Scan for the cell matching the given text and deliver its [X, Y] coordinate at center. 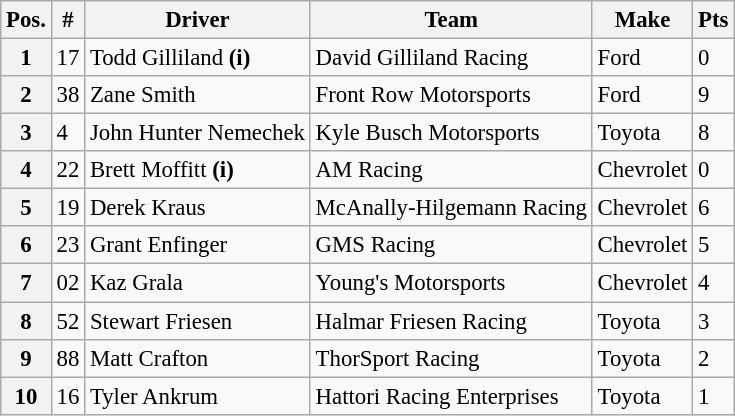
Pts [714, 20]
David Gilliland Racing [451, 58]
GMS Racing [451, 245]
Derek Kraus [198, 208]
52 [68, 321]
38 [68, 95]
Todd Gilliland (i) [198, 58]
Halmar Friesen Racing [451, 321]
16 [68, 396]
Kyle Busch Motorsports [451, 133]
Brett Moffitt (i) [198, 170]
Front Row Motorsports [451, 95]
McAnally-Hilgemann Racing [451, 208]
John Hunter Nemechek [198, 133]
23 [68, 245]
19 [68, 208]
Tyler Ankrum [198, 396]
ThorSport Racing [451, 358]
Stewart Friesen [198, 321]
Team [451, 20]
Kaz Grala [198, 283]
02 [68, 283]
10 [26, 396]
88 [68, 358]
AM Racing [451, 170]
17 [68, 58]
Driver [198, 20]
Grant Enfinger [198, 245]
Young's Motorsports [451, 283]
Matt Crafton [198, 358]
# [68, 20]
Zane Smith [198, 95]
Hattori Racing Enterprises [451, 396]
Make [642, 20]
22 [68, 170]
7 [26, 283]
Pos. [26, 20]
